Find where the given text appears and provide that cell's center as [X, Y] coordinate. 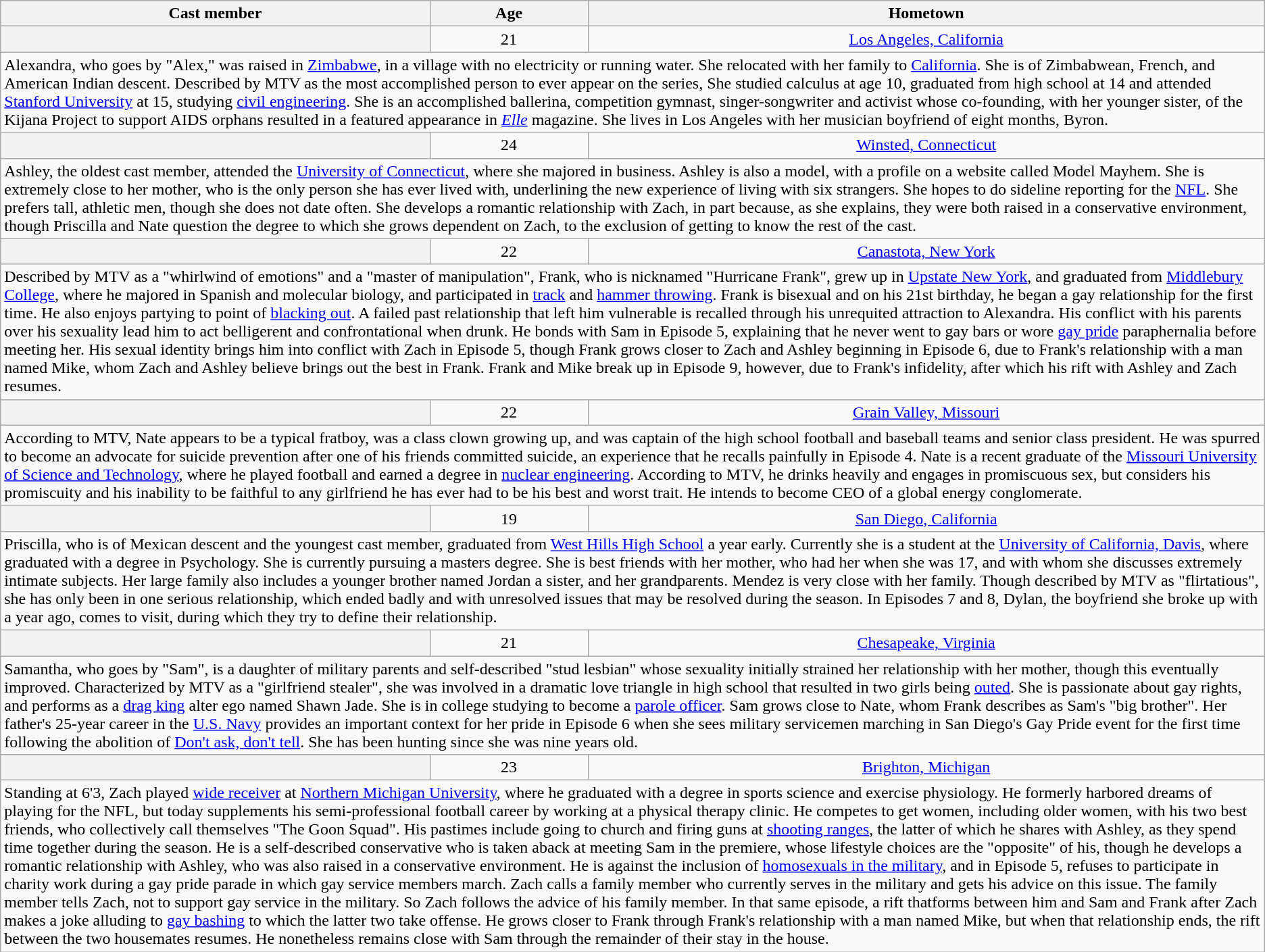
19 [509, 518]
Winsted, Connecticut [926, 145]
Hometown [926, 14]
San Diego, California [926, 518]
Brighton, Michigan [926, 768]
Cast member [215, 14]
Los Angeles, California [926, 39]
23 [509, 768]
24 [509, 145]
Grain Valley, Missouri [926, 412]
Age [509, 14]
Chesapeake, Virginia [926, 643]
Canastota, New York [926, 251]
